Provide the [x, y] coordinate of the cell's center where the given text is located.  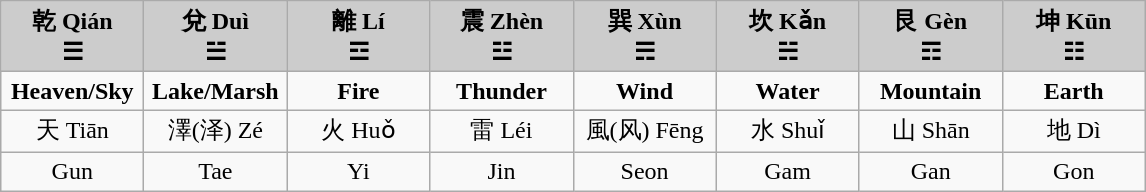
離 Lí☲ [358, 36]
巽 Xùn☴ [644, 36]
Seon [644, 171]
天 Tiān [72, 132]
坎 Kǎn☵ [788, 36]
艮 Gèn☶ [930, 36]
Fire [358, 91]
Water [788, 91]
Gam [788, 171]
乾 Qián☰ [72, 36]
Heaven/Sky [72, 91]
地 Dì [1074, 132]
Thunder [502, 91]
Gon [1074, 171]
Gan [930, 171]
Yi [358, 171]
震 Zhèn☳ [502, 36]
Tae [216, 171]
風(风) Fēng [644, 132]
Gun [72, 171]
Wind [644, 91]
澤(泽) Zé [216, 132]
Jin [502, 171]
Mountain [930, 91]
Lake/Marsh [216, 91]
坤 Kūn☷ [1074, 36]
兌 Duì☱ [216, 36]
雷 Léi [502, 132]
火 Huǒ [358, 132]
Earth [1074, 91]
山 Shān [930, 132]
水 Shuǐ [788, 132]
